Locate the cell with the specified text and output its [X, Y] center coordinate. 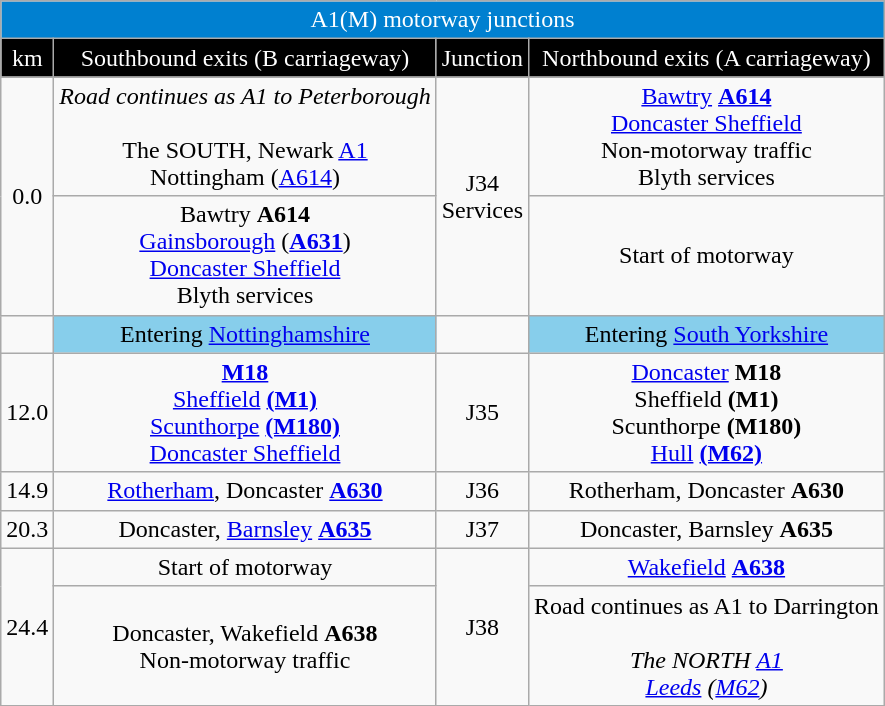
Bawtry A614 Doncaster Sheffield Non-motorway trafficBlyth services [707, 136]
Bawtry A614Gainsborough (A631)Doncaster Sheffield Blyth services [245, 256]
14.9 [28, 491]
J37 [482, 529]
km [28, 58]
24.4 [28, 626]
Entering South Yorkshire [707, 334]
12.0 [28, 412]
J35 [482, 412]
Wakefield A638 [707, 567]
Doncaster M18 Sheffield (M1) Scunthorpe (M180) Hull (M62) [707, 412]
Road continues as A1 to DarringtonThe NORTH A1Leeds (M62) [707, 646]
Doncaster, Wakefield A638Non-motorway traffic [245, 646]
A1(M) motorway junctions [443, 20]
0.0 [28, 196]
Southbound exits (B carriageway) [245, 58]
20.3 [28, 529]
Entering Nottinghamshire [245, 334]
J36 [482, 491]
Northbound exits (A carriageway) [707, 58]
Junction [482, 58]
J34Services [482, 196]
J38 [482, 626]
Road continues as A1 to PeterboroughThe SOUTH, Newark A1Nottingham (A614) [245, 136]
M18Sheffield (M1)Scunthorpe (M180)Doncaster Sheffield [245, 412]
